Return (x, y) of the center of cell containing provided text 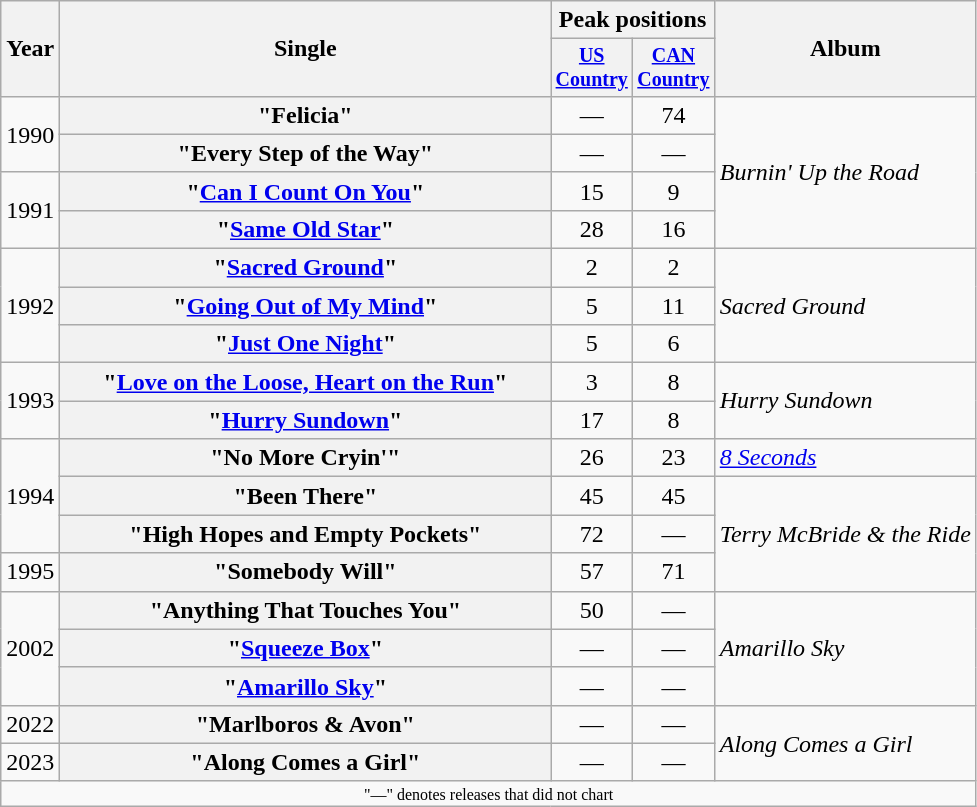
"Can I Count On You" (306, 191)
US Country (592, 68)
"Been There" (306, 496)
CAN Country (674, 68)
"Along Comes a Girl" (306, 762)
Album (845, 49)
1995 (30, 572)
2023 (30, 762)
3 (592, 382)
Amarillo Sky (845, 648)
11 (674, 306)
"Going Out of My Mind" (306, 306)
Single (306, 49)
"Marlboros & Avon" (306, 724)
Peak positions (632, 20)
1992 (30, 306)
"—" denotes releases that did not chart (489, 793)
17 (592, 420)
"Amarillo Sky" (306, 686)
"Same Old Star" (306, 229)
1994 (30, 496)
"Anything That Touches You" (306, 610)
"High Hopes and Empty Pockets" (306, 534)
2002 (30, 648)
Terry McBride & the Ride (845, 534)
"Felicia" (306, 115)
15 (592, 191)
57 (592, 572)
23 (674, 458)
1991 (30, 210)
Sacred Ground (845, 306)
8 Seconds (845, 458)
Hurry Sundown (845, 401)
"Just One Night" (306, 344)
16 (674, 229)
1993 (30, 401)
"Hurry Sundown" (306, 420)
Year (30, 49)
50 (592, 610)
"Sacred Ground" (306, 268)
74 (674, 115)
1990 (30, 134)
"Somebody Will" (306, 572)
Along Comes a Girl (845, 743)
2022 (30, 724)
"Squeeze Box" (306, 648)
72 (592, 534)
"Love on the Loose, Heart on the Run" (306, 382)
6 (674, 344)
26 (592, 458)
"Every Step of the Way" (306, 153)
Burnin' Up the Road (845, 172)
"No More Cryin'" (306, 458)
28 (592, 229)
71 (674, 572)
9 (674, 191)
